Output the (X, Y) coordinate of the center of the cell containing the given text.  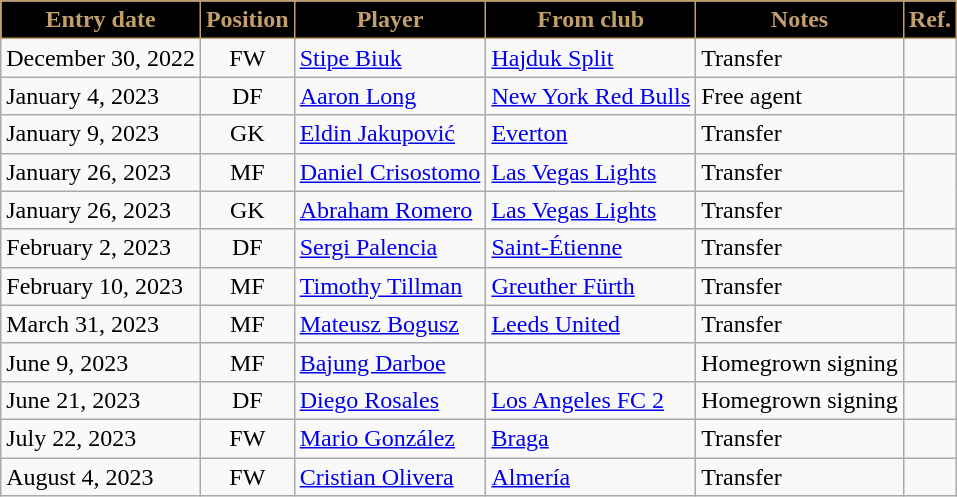
Ref. (930, 20)
Diego Rosales (390, 400)
Player (390, 20)
Daniel Crisostomo (390, 172)
Aaron Long (390, 96)
February 10, 2023 (101, 286)
Mateusz Bogusz (390, 324)
Notes (800, 20)
June 21, 2023 (101, 400)
Abraham Romero (390, 210)
Saint-Étienne (591, 248)
Sergi Palencia (390, 248)
Eldin Jakupović (390, 134)
January 4, 2023 (101, 96)
Stipe Biuk (390, 58)
Greuther Fürth (591, 286)
June 9, 2023 (101, 362)
Mario González (390, 438)
Entry date (101, 20)
Timothy Tillman (390, 286)
Braga (591, 438)
Everton (591, 134)
March 31, 2023 (101, 324)
New York Red Bulls (591, 96)
Almería (591, 477)
December 30, 2022 (101, 58)
February 2, 2023 (101, 248)
Hajduk Split (591, 58)
Position (247, 20)
Los Angeles FC 2 (591, 400)
Leeds United (591, 324)
Free agent (800, 96)
January 9, 2023 (101, 134)
From club (591, 20)
August 4, 2023 (101, 477)
July 22, 2023 (101, 438)
Bajung Darboe (390, 362)
Cristian Olivera (390, 477)
